Pinpoint the cell where the given text exists, returning its (x, y) midpoint coordinate. 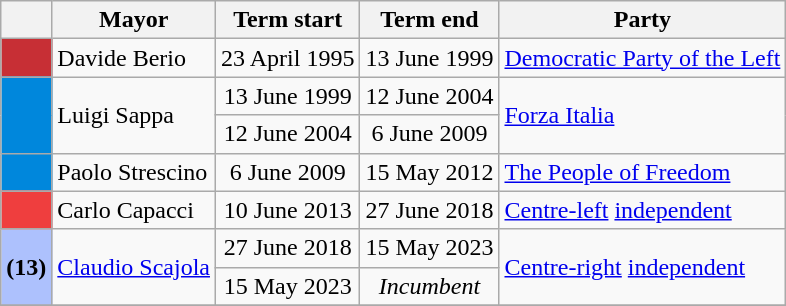
Paolo Strescino (134, 172)
Carlo Capacci (134, 210)
10 June 2013 (288, 210)
Term start (288, 20)
Party (642, 20)
23 April 1995 (288, 58)
Claudio Scajola (134, 267)
Forza Italia (642, 115)
Centre-left independent (642, 210)
15 May 2012 (430, 172)
The People of Freedom (642, 172)
Centre-right independent (642, 267)
(13) (26, 267)
Term end (430, 20)
Democratic Party of the Left (642, 58)
Davide Berio (134, 58)
Incumbent (430, 286)
Mayor (134, 20)
Luigi Sappa (134, 115)
